Search for the cell housing the specified text and yield its (X, Y) center coordinate. 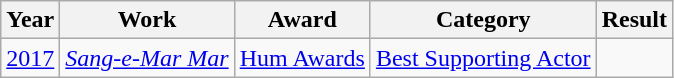
Category (483, 20)
2017 (30, 58)
Result (634, 20)
Year (30, 20)
Work (147, 20)
Best Supporting Actor (483, 58)
Sang-e-Mar Mar (147, 58)
Hum Awards (302, 58)
Award (302, 20)
